Scan for the cell matching the given text and deliver its (X, Y) coordinate at center. 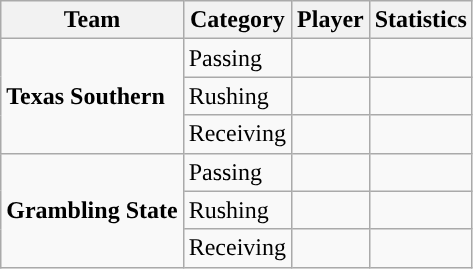
Grambling State (92, 210)
Texas Southern (92, 96)
Player (331, 20)
Team (92, 20)
Category (237, 20)
Statistics (420, 20)
